Locate the cell with the specified text and output its (x, y) center coordinate. 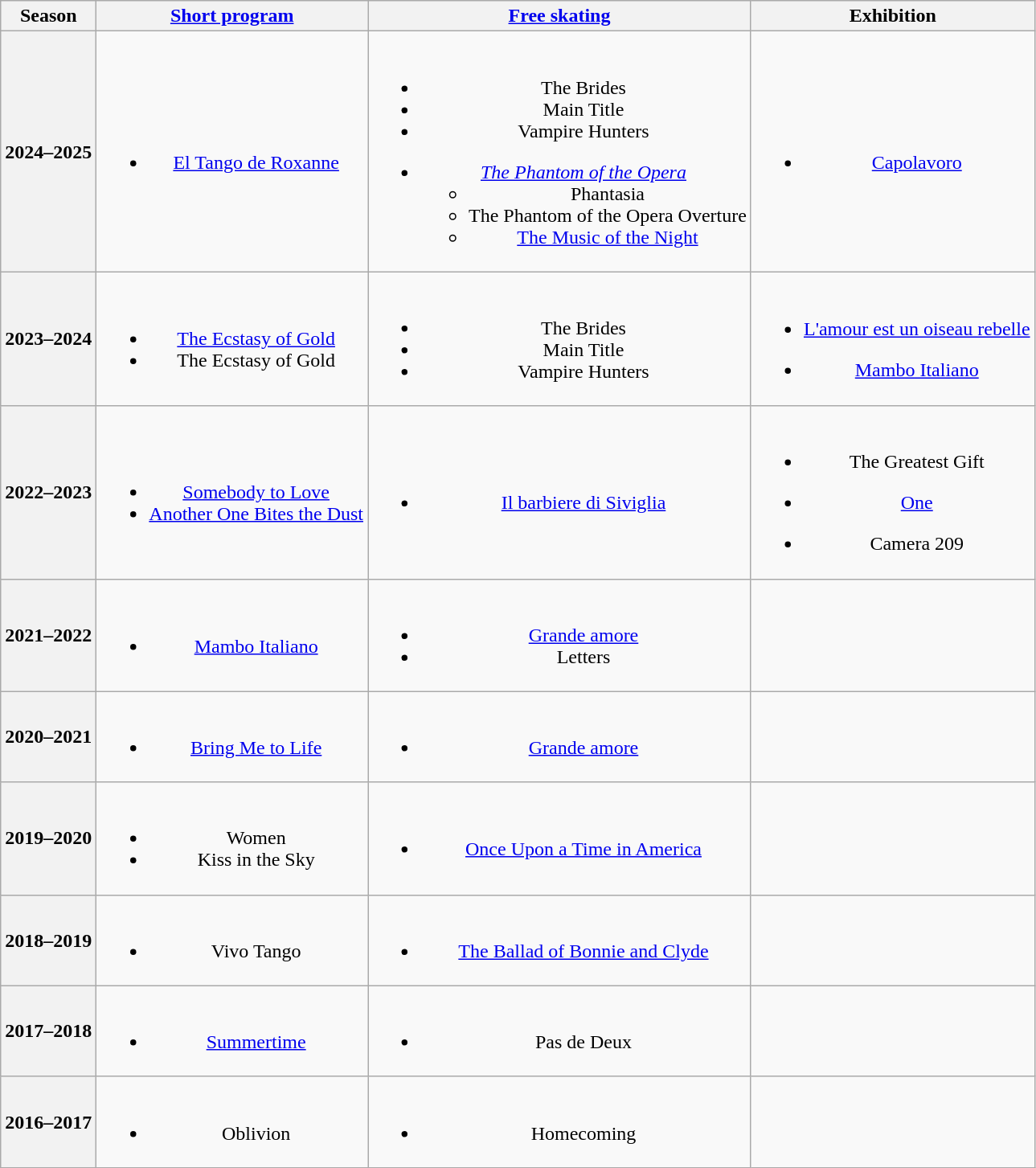
El Tango de Roxanne (232, 151)
2016–2017 (48, 1122)
Somebody to LoveAnother One Bites the Dust (232, 492)
Grande amore Letters (559, 635)
Season (48, 16)
2022–2023 (48, 492)
Once Upon a Time in America (559, 838)
L'amour est un oiseau rebelle Mambo Italiano (892, 339)
Grande amore (559, 736)
2021–2022 (48, 635)
Mambo Italiano (232, 635)
Pas de Deux (559, 1031)
2024–2025 (48, 151)
Homecoming (559, 1122)
2017–2018 (48, 1031)
Free skating (559, 16)
Exhibition (892, 16)
The Greatest Gift One Camera 209 (892, 492)
2023–2024 (48, 339)
Capolavoro (892, 151)
Bring Me to Life (232, 736)
Summertime (232, 1031)
Vivo Tango (232, 941)
The Ballad of Bonnie and Clyde (559, 941)
Women Kiss in the Sky (232, 838)
The Brides Main Title Vampire Hunters The Phantom of the OperaPhantasia The Phantom of the Opera Overture The Music of the Night (559, 151)
2019–2020 (48, 838)
2020–2021 (48, 736)
2018–2019 (48, 941)
Il barbiere di Siviglia (559, 492)
The Brides Main Title Vampire Hunters (559, 339)
Oblivion (232, 1122)
The Ecstasy of Gold The Ecstasy of Gold (232, 339)
Short program (232, 16)
